Scan for the cell matching the given text and deliver its (X, Y) coordinate at center. 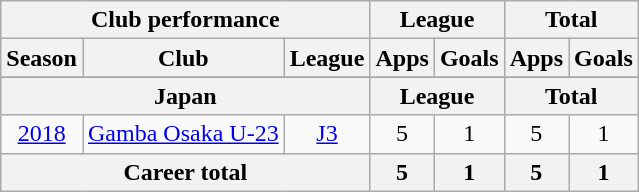
Club performance (186, 20)
Japan (186, 96)
Gamba Osaka U-23 (183, 134)
Club (183, 58)
Season (42, 58)
2018 (42, 134)
Career total (186, 172)
J3 (327, 134)
